Extract the (X, Y) coordinate from the center of the cell holding the provided text.  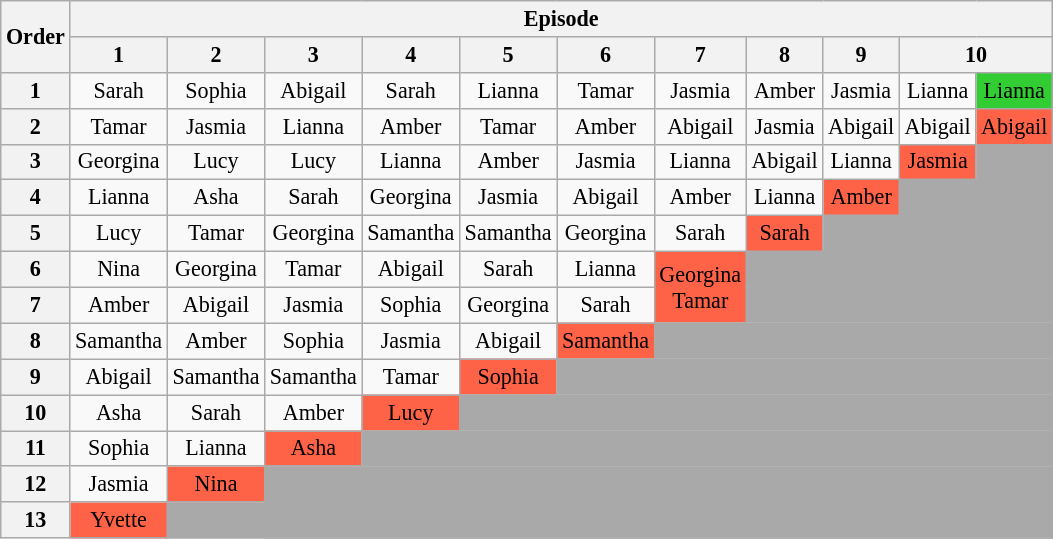
13 (36, 520)
Order (36, 36)
12 (36, 484)
GeorginaTamar (700, 287)
Episode (562, 18)
Yvette (118, 520)
11 (36, 448)
